Determine the (x, y) coordinate at the center of the cell enclosing the given text.  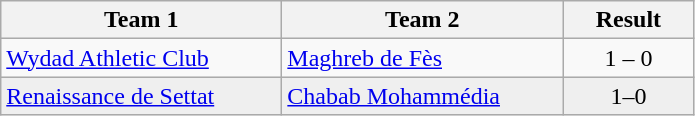
Maghreb de Fès (422, 58)
Renaissance de Settat (142, 96)
Team 1 (142, 20)
Team 2 (422, 20)
Chabab Mohammédia (422, 96)
1–0 (628, 96)
Result (628, 20)
Wydad Athletic Club (142, 58)
1 – 0 (628, 58)
